Pinpoint the cell where the given text exists, returning its (x, y) midpoint coordinate. 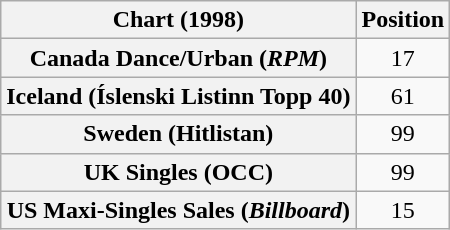
US Maxi-Singles Sales (Billboard) (178, 210)
Position (403, 20)
15 (403, 210)
UK Singles (OCC) (178, 172)
Canada Dance/Urban (RPM) (178, 58)
Iceland (Íslenski Listinn Topp 40) (178, 96)
61 (403, 96)
Chart (1998) (178, 20)
17 (403, 58)
Sweden (Hitlistan) (178, 134)
